From the cell containing the given text, extract its center point as (x, y) coordinate. 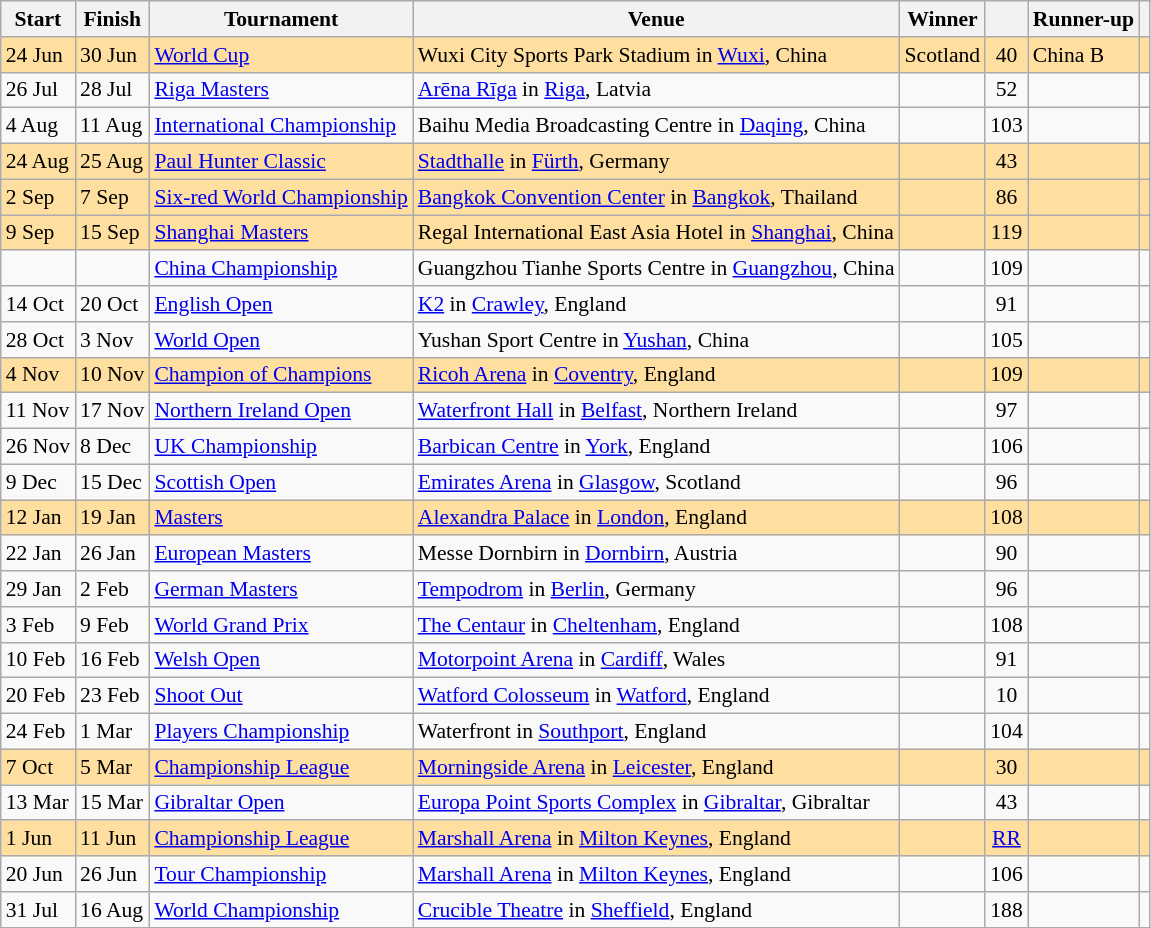
Arēna Rīga in Riga, Latvia (656, 90)
Yushan Sport Centre in Yushan, China (656, 340)
Stadthalle in Fürth, Germany (656, 162)
English Open (280, 304)
Europa Point Sports Complex in Gibraltar, Gibraltar (656, 803)
22 Jan (38, 554)
5 Mar (112, 767)
16 Feb (112, 660)
European Masters (280, 554)
23 Feb (112, 696)
China B (1084, 55)
Winner (943, 19)
Morningside Arena in Leicester, England (656, 767)
Shanghai Masters (280, 233)
40 (1006, 55)
UK Championship (280, 447)
China Championship (280, 269)
15 Mar (112, 803)
24 Aug (38, 162)
Paul Hunter Classic (280, 162)
15 Dec (112, 482)
29 Jan (38, 589)
20 Feb (38, 696)
9 Sep (38, 233)
Watford Colosseum in Watford, England (656, 696)
Baihu Media Broadcasting Centre in Daqing, China (656, 126)
104 (1006, 732)
Waterfront Hall in Belfast, Northern Ireland (656, 411)
9 Dec (38, 482)
Bangkok Convention Center in Bangkok, Thailand (656, 197)
20 Oct (112, 304)
20 Jun (38, 874)
K2 in Crawley, England (656, 304)
97 (1006, 411)
Venue (656, 19)
19 Jan (112, 518)
Gibraltar Open (280, 803)
RR (1006, 839)
3 Feb (38, 625)
Guangzhou Tianhe Sports Centre in Guangzhou, China (656, 269)
World Cup (280, 55)
World Open (280, 340)
Northern Ireland Open (280, 411)
Runner-up (1084, 19)
11 Nov (38, 411)
10 (1006, 696)
Finish (112, 19)
3 Nov (112, 340)
1 Jun (38, 839)
2 Sep (38, 197)
11 Jun (112, 839)
International Championship (280, 126)
9 Feb (112, 625)
7 Sep (112, 197)
26 Jun (112, 874)
10 Nov (112, 375)
24 Jun (38, 55)
119 (1006, 233)
Messe Dornbirn in Dornbirn, Austria (656, 554)
Scotland (943, 55)
Ricoh Arena in Coventry, England (656, 375)
105 (1006, 340)
German Masters (280, 589)
30 Jun (112, 55)
World Grand Prix (280, 625)
8 Dec (112, 447)
86 (1006, 197)
4 Nov (38, 375)
90 (1006, 554)
Regal International East Asia Hotel in Shanghai, China (656, 233)
2 Feb (112, 589)
26 Jan (112, 554)
30 (1006, 767)
1 Mar (112, 732)
31 Jul (38, 910)
The Centaur in Cheltenham, England (656, 625)
24 Feb (38, 732)
17 Nov (112, 411)
13 Mar (38, 803)
103 (1006, 126)
28 Jul (112, 90)
26 Nov (38, 447)
26 Jul (38, 90)
World Championship (280, 910)
Crucible Theatre in Sheffield, England (656, 910)
Emirates Arena in Glasgow, Scotland (656, 482)
25 Aug (112, 162)
28 Oct (38, 340)
12 Jan (38, 518)
Champion of Champions (280, 375)
16 Aug (112, 910)
Barbican Centre in York, England (656, 447)
Tour Championship (280, 874)
4 Aug (38, 126)
52 (1006, 90)
15 Sep (112, 233)
Tempodrom in Berlin, Germany (656, 589)
Shoot Out (280, 696)
Alexandra Palace in London, England (656, 518)
188 (1006, 910)
Waterfront in Southport, England (656, 732)
Start (38, 19)
Scottish Open (280, 482)
Masters (280, 518)
14 Oct (38, 304)
Welsh Open (280, 660)
Six-red World Championship (280, 197)
10 Feb (38, 660)
Motorpoint Arena in Cardiff, Wales (656, 660)
Tournament (280, 19)
Wuxi City Sports Park Stadium in Wuxi, China (656, 55)
Riga Masters (280, 90)
Players Championship (280, 732)
7 Oct (38, 767)
11 Aug (112, 126)
